Find where the given text appears and provide that cell's center as (X, Y) coordinate. 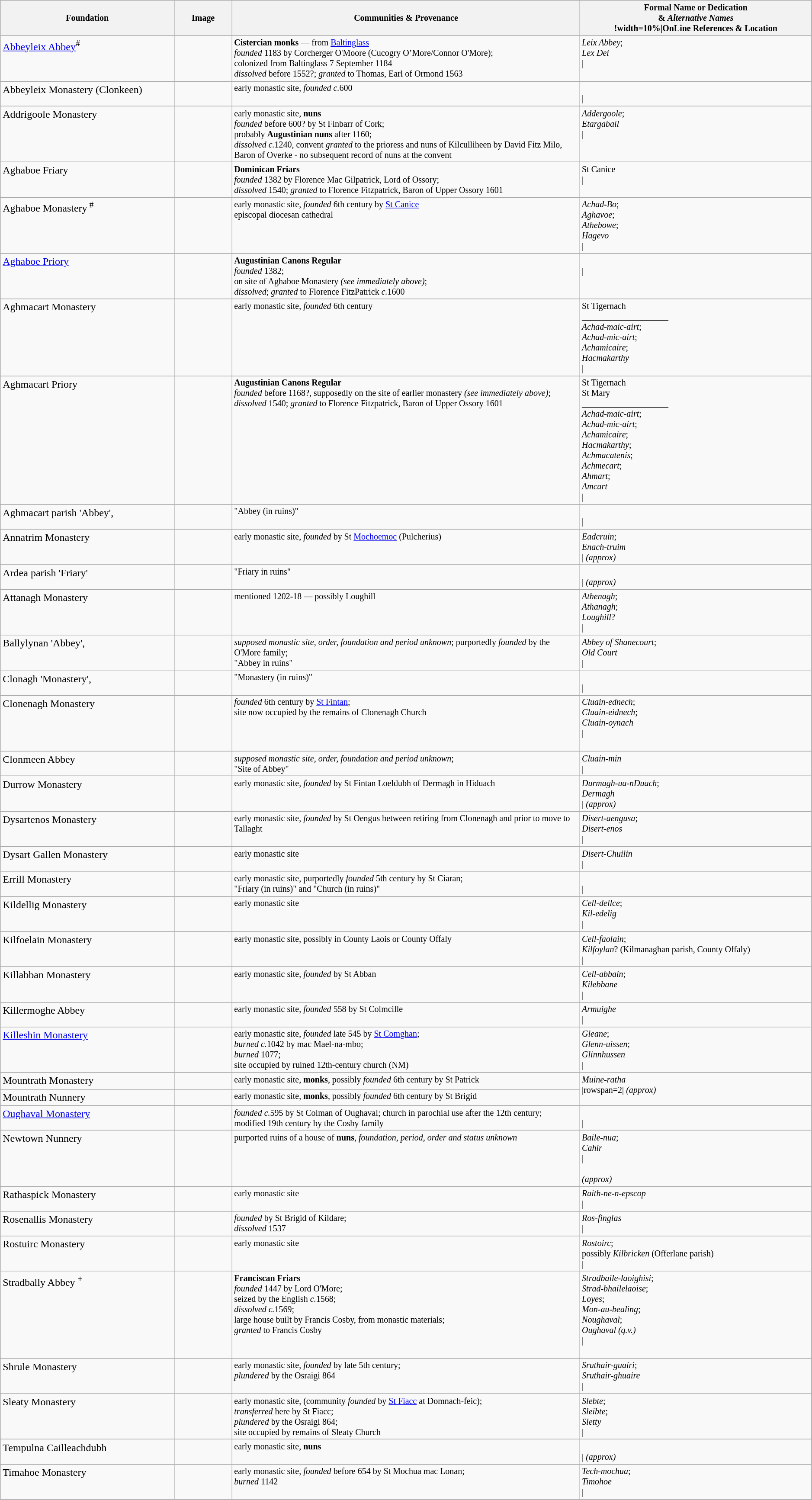
Newtown Nunnery (87, 1159)
Leix Abbey;Lex Dei| (696, 59)
Tempulna Cailleachdubh (87, 1452)
Aghmacart parish 'Abbey', (87, 517)
Formal Name or Dedication & Alternative Names!width=10%|OnLine References & Location (696, 18)
early monastic site, possibly in County Laois or County Offaly (406, 949)
Cell-abbain;Kilebbane| (696, 985)
Ros-finglas| (696, 1224)
Abbey of Shanecourt;Old Court| (696, 652)
Cluain-min| (696, 764)
Stradbally Abbey + (87, 1315)
St Tigernach____________________Achad-maic-airt;Achad-mic-airt;Achamicaire;Hacmakarthy| (696, 337)
Sleaty Monastery (87, 1416)
Annatrim Monastery (87, 547)
Killermoghe Abbey (87, 1014)
Clonagh 'Monastery', (87, 683)
early monastic site, founded c.600 (406, 93)
Rostuirc Monastery (87, 1254)
Attanagh Monastery (87, 613)
"Monastery (in ruins)" (406, 683)
Durmagh-ua-nDuach;Dermagh| (approx) (696, 793)
supposed monastic site, order, foundation and period unknown;"Site of Abbey" (406, 764)
early monastic site, nuns (406, 1452)
Ardea parish 'Friary' (87, 577)
Rosenallis Monastery (87, 1224)
Aghaboe Priory (87, 276)
Oughaval Monastery (87, 1118)
Gleane;Glenn-uissen;Glinnhussen| (696, 1050)
early monastic site, founded by St Oengus between retiring from Clonenagh and prior to move to Tallaght (406, 829)
Aghmacart Priory (87, 440)
Clonenagh Monastery (87, 723)
Dysart Gallen Monastery (87, 859)
founded by St Brigid of Kildare;dissolved 1537 (406, 1224)
Abbeyleix Abbey# (87, 59)
Achad-Bo;Aghavoe;Athebowe;Hagevo| (696, 225)
Timahoe Monastery (87, 1482)
Disert-Chuilin| (696, 859)
Clonmeen Abbey (87, 764)
St Canice| (696, 180)
Dominican Friarsfounded 1382 by Florence Mac Gilpatrick, Lord of Ossory;dissolved 1540; granted to Florence Fitzpatrick, Baron of Upper Ossory 1601 (406, 180)
Stradbaile-laoighisi;Strad-bhailelaoise;Loyes;Mon-au-bealing;Noughaval;Oughaval (q.v.)| (696, 1315)
Aghaboe Friary (87, 180)
Rostoirc;possibly Kilbricken (Offerlane parish)| (696, 1254)
Ballylynan 'Abbey', (87, 652)
Aghaboe Monastery # (87, 225)
Rathaspick Monastery (87, 1198)
Tech-mochua;Timohoe| (696, 1482)
Durrow Monastery (87, 793)
Muine-ratha|rowspan=2| (approx) (696, 1089)
early monastic site, founded by St Abban (406, 985)
early monastic site, monks, possibly founded 6th century by St Brigid (406, 1097)
Mountrath Monastery (87, 1081)
Armuighe| (696, 1014)
Raith-ne-n-epscop| (696, 1198)
founded c.595 by St Colman of Oughaval; church in parochial use after the 12th century;modified 19th century by the Cosby family (406, 1118)
Addergoole;Etargabail| (696, 134)
mentioned 1202-18 — possibly Loughill (406, 613)
early monastic site, founded before 654 by St Mochua mac Lonan;burned 1142 (406, 1482)
Killeshin Monastery (87, 1050)
Sruthair-guairi;Sruthair-ghuaire| (696, 1376)
Augustinian Canons Regularfounded 1382;on site of Aghaboe Monastery (see immediately above);dissolved; granted to Florence FitzPatrick c.1600 (406, 276)
Abbeyleix Monastery (Clonkeen) (87, 93)
Image (203, 18)
early monastic site, founded 6th century (406, 337)
Eadcruin;Enach-truim| (approx) (696, 547)
Kilfoelain Monastery (87, 949)
"Friary in ruins" (406, 577)
Dysartenos Monastery (87, 829)
Mountrath Nunnery (87, 1097)
Athenagh;Athanagh;Loughill?| (696, 613)
Foundation (87, 18)
Communities & Provenance (406, 18)
early monastic site, founded late 545 by St Comghan;burned c.1042 by mac Mael-na-mbo;burned 1077;site occupied by ruined 12th-century church (NM) (406, 1050)
Shrule Monastery (87, 1376)
early monastic site, purportedly founded 5th century by St Ciaran;"Friary (in ruins)" and "Church (in ruins)" (406, 883)
Cell-faolain;Kilfoylan? (Kilmanaghan parish, County Offaly)| (696, 949)
Baile-nua;Cahir| (approx) (696, 1159)
early monastic site, founded by St Fintan Loeldubh of Dermagh in Hiduach (406, 793)
supposed monastic site, order, foundation and period unknown; purportedly founded by the O'More family;"Abbey in ruins" (406, 652)
Killabban Monastery (87, 985)
Aghmacart Monastery (87, 337)
St TigernachSt Mary____________________Achad-maic-airt;Achad-mic-airt;Achamicaire;Hacmakarthy;Achmacatenis;Achmecart;Ahmart;Amcart| (696, 440)
"Abbey (in ruins)" (406, 517)
purported ruins of a house of nuns, foundation, period, order and status unknown (406, 1159)
Cell-dellce;Kil-edelig| (696, 914)
Kildellig Monastery (87, 914)
Cluain-ednech;Cluain-eidnech;Cluain-oynach| (696, 723)
Disert-aengusa;Disert-enos| (696, 829)
Addrigoole Monastery (87, 134)
Errill Monastery (87, 883)
early monastic site, founded 6th century by St Caniceepiscopal diocesan cathedral (406, 225)
early monastic site, founded by St Mochoemoc (Pulcherius) (406, 547)
early monastic site, founded 558 by St Colmcille (406, 1014)
founded 6th century by St Fintan;site now occupied by the remains of Clonenagh Church (406, 723)
early monastic site, founded by late 5th century;plundered by the Osraigi 864 (406, 1376)
Slebte;Sleibte;Sletty| (696, 1416)
early monastic site, monks, possibly founded 6th century by St Patrick (406, 1081)
